Return (X, Y) of the center of cell containing provided text 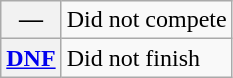
— (31, 20)
Did not finish (146, 58)
DNF (31, 58)
Did not compete (146, 20)
